Pinpoint the cell where the given text exists, returning its [x, y] midpoint coordinate. 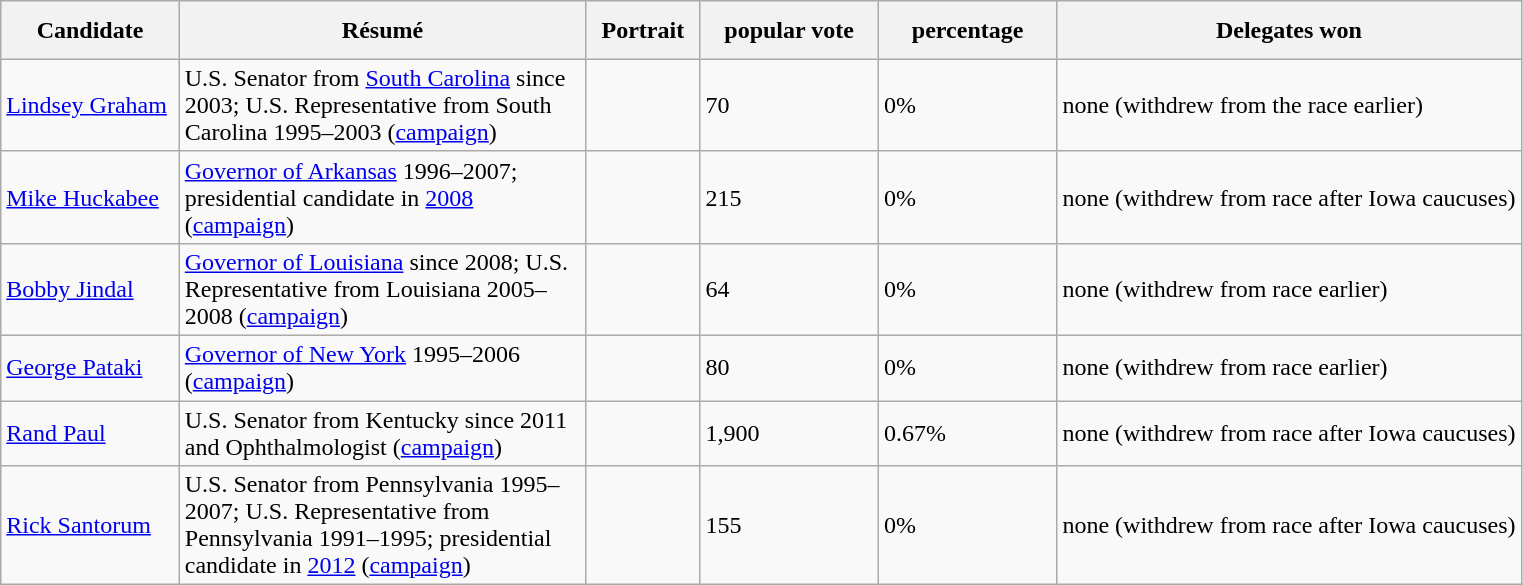
Rand Paul [90, 432]
70 [789, 105]
Résumé [382, 30]
U.S. Senator from Kentucky since 2011 and Ophthalmologist (campaign) [382, 432]
U.S. Senator from South Carolina since 2003; U.S. Representative from South Carolina 1995–2003 (campaign) [382, 105]
none (withdrew from the race earlier) [1289, 105]
popular vote [789, 30]
George Pataki [90, 368]
155 [789, 526]
0.67% [967, 432]
Delegates won [1289, 30]
Governor of Louisiana since 2008; U.S. Representative from Louisiana 2005–2008 (campaign) [382, 289]
Candidate [90, 30]
percentage [967, 30]
Mike Huckabee [90, 197]
Portrait [643, 30]
1,900 [789, 432]
Governor of Arkansas 1996–2007; presidential candidate in 2008 (campaign) [382, 197]
Rick Santorum [90, 526]
80 [789, 368]
Governor of New York 1995–2006 (campaign) [382, 368]
U.S. Senator from Pennsylvania 1995–2007; U.S. Representative from Pennsylvania 1991–1995; presidential candidate in 2012 (campaign) [382, 526]
Lindsey Graham [90, 105]
Bobby Jindal [90, 289]
215 [789, 197]
64 [789, 289]
